Find where the given text appears and provide that cell's center as [x, y] coordinate. 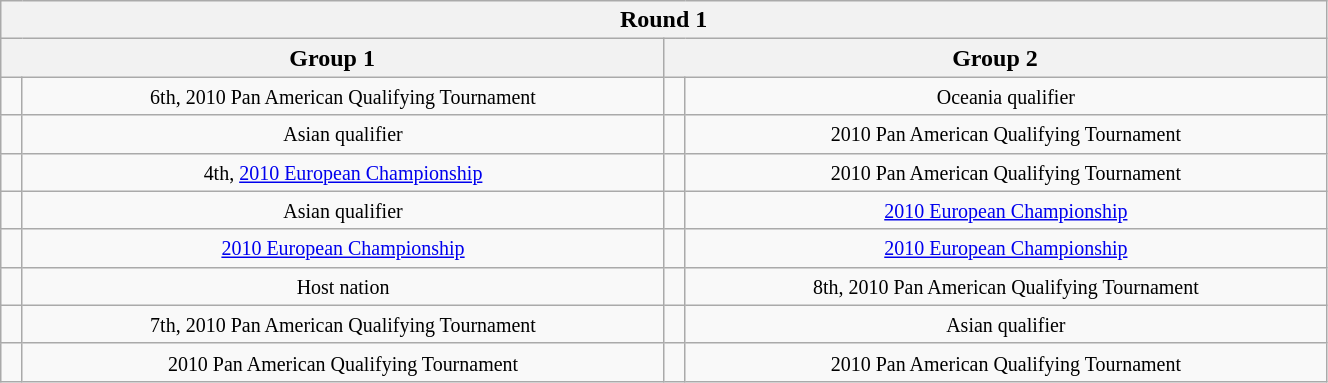
Oceania qualifier [1006, 96]
Group 2 [996, 58]
Host nation [342, 286]
Group 1 [332, 58]
Round 1 [664, 20]
6th, 2010 Pan American Qualifying Tournament [342, 96]
7th, 2010 Pan American Qualifying Tournament [342, 324]
4th, 2010 European Championship [342, 172]
8th, 2010 Pan American Qualifying Tournament [1006, 286]
